Locate the cell with the specified text and output its (x, y) center coordinate. 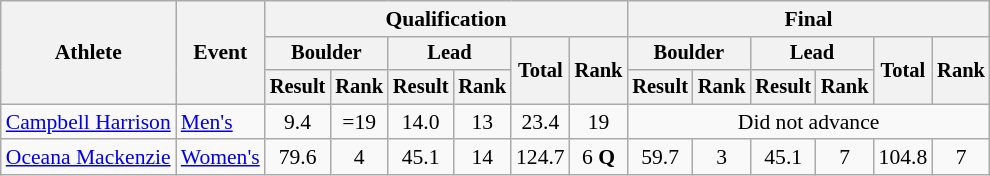
Event (220, 52)
13 (482, 122)
19 (599, 122)
79.6 (298, 158)
Women's (220, 158)
Men's (220, 122)
124.7 (540, 158)
6 Q (599, 158)
Campbell Harrison (88, 122)
3 (722, 158)
Qualification (446, 19)
Athlete (88, 52)
=19 (359, 122)
23.4 (540, 122)
104.8 (904, 158)
59.7 (660, 158)
14 (482, 158)
Did not advance (808, 122)
4 (359, 158)
Final (808, 19)
9.4 (298, 122)
14.0 (421, 122)
Oceana Mackenzie (88, 158)
